Identify which cell holds the provided text, then report its (X, Y) central coordinate. 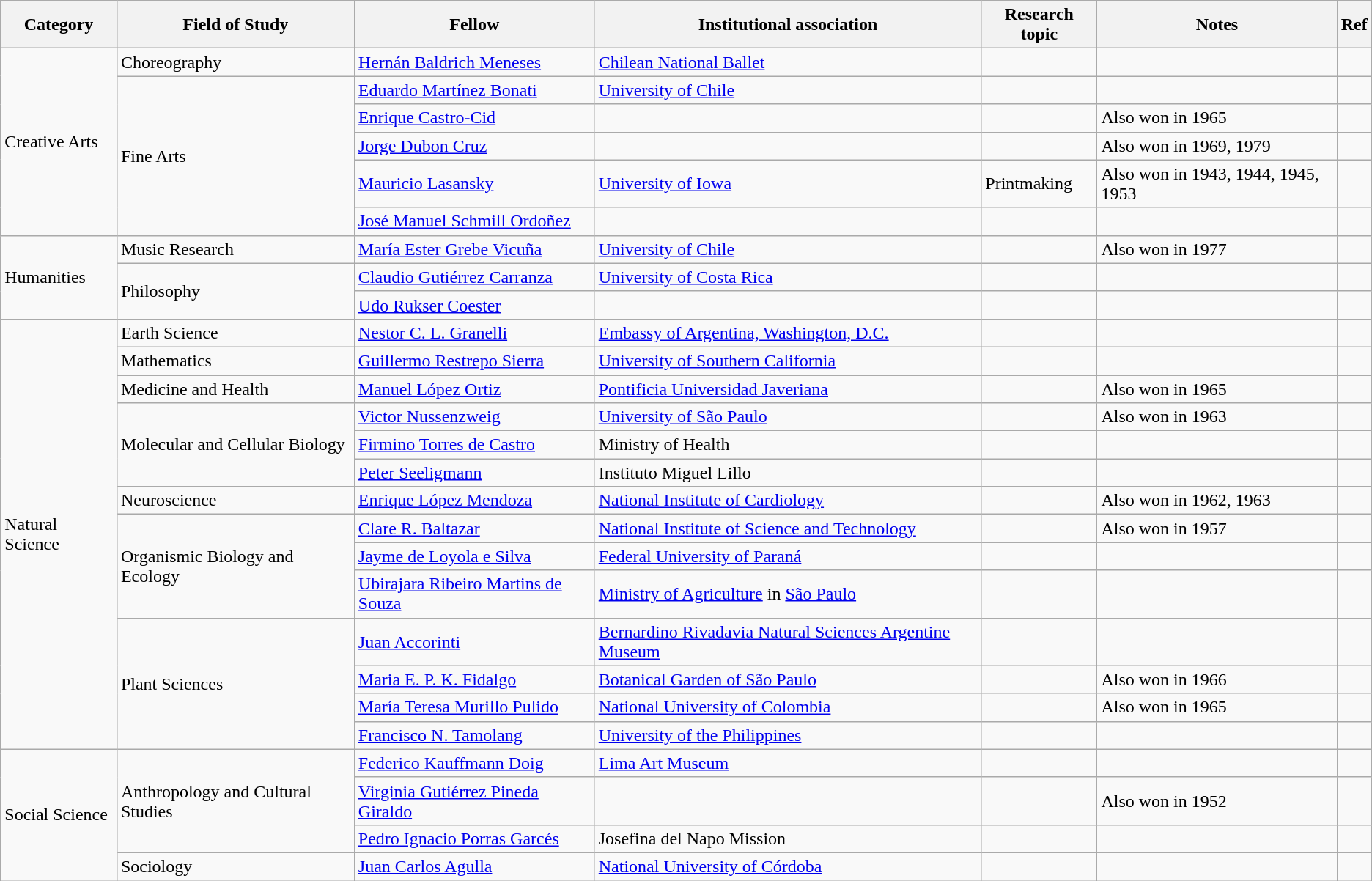
Fellow (474, 25)
Natural Science (59, 534)
Jayme de Loyola e Silva (474, 556)
Hernán Baldrich Meneses (474, 62)
Botanical Garden of São Paulo (788, 679)
Earth Science (235, 333)
Creative Arts (59, 142)
Victor Nussenzweig (474, 417)
Field of Study (235, 25)
Udo Rukser Coester (474, 305)
Federico Kauffmann Doig (474, 763)
Juan Carlos Agulla (474, 866)
Also won in 1969, 1979 (1217, 146)
National University of Colombia (788, 707)
Enrique López Mendoza (474, 501)
Philosophy (235, 291)
Notes (1217, 25)
Francisco N. Tamolang (474, 735)
University of São Paulo (788, 417)
Ministry of Health (788, 445)
Molecular and Cellular Biology (235, 445)
Sociology (235, 866)
Medicine and Health (235, 389)
University of Southern California (788, 361)
Also won in 1957 (1217, 528)
Nestor C. L. Granelli (474, 333)
Clare R. Baltazar (474, 528)
Chilean National Ballet (788, 62)
Maria E. P. K. Fidalgo (474, 679)
María Ester Grebe Vicuña (474, 249)
Instituto Miguel Lillo (788, 473)
Also won in 1943, 1944, 1945, 1953 (1217, 183)
Embassy of Argentina, Washington, D.C. (788, 333)
Also won in 1962, 1963 (1217, 501)
Choreography (235, 62)
Firmino Torres de Castro (474, 445)
University of the Philippines (788, 735)
Institutional association (788, 25)
Claudio Gutiérrez Carranza (474, 277)
Guillermo Restrepo Sierra (474, 361)
Organismic Biology and Ecology (235, 566)
Social Science (59, 815)
Jorge Dubon Cruz (474, 146)
Music Research (235, 249)
Virginia Gutiérrez Pineda Giraldo (474, 800)
Ubirajara Ribeiro Martins de Souza (474, 594)
Peter Seeligmann (474, 473)
Also won in 1966 (1217, 679)
Neuroscience (235, 501)
Federal University of Paraná (788, 556)
Category (59, 25)
National Institute of Science and Technology (788, 528)
Ref (1354, 25)
University of Iowa (788, 183)
Also won in 1952 (1217, 800)
Manuel López Ortiz (474, 389)
Bernardino Rivadavia Natural Sciences Argentine Museum (788, 642)
María Teresa Murillo Pulido (474, 707)
Eduardo Martínez Bonati (474, 90)
Lima Art Museum (788, 763)
Also won in 1977 (1217, 249)
Research topic (1039, 25)
Plant Sciences (235, 683)
Humanities (59, 277)
National Institute of Cardiology (788, 501)
Juan Accorinti (474, 642)
Mauricio Lasansky (474, 183)
Also won in 1963 (1217, 417)
University of Costa Rica (788, 277)
José Manuel Schmill Ordoñez (474, 221)
Mathematics (235, 361)
Pedro Ignacio Porras Garcés (474, 838)
National University of Córdoba (788, 866)
Josefina del Napo Mission (788, 838)
Pontificia Universidad Javeriana (788, 389)
Anthropology and Cultural Studies (235, 800)
Fine Arts (235, 155)
Printmaking (1039, 183)
Ministry of Agriculture in São Paulo (788, 594)
Enrique Castro-Cid (474, 118)
